Determine the (x, y) coordinate at the center of the cell enclosing the given text.  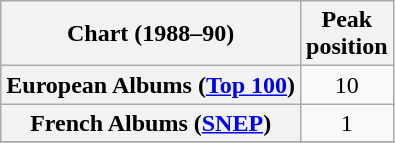
Chart (1988–90) (151, 34)
1 (347, 123)
10 (347, 85)
French Albums (SNEP) (151, 123)
European Albums (Top 100) (151, 85)
Peakposition (347, 34)
